Output the [X, Y] coordinate of the center of the cell containing the given text.  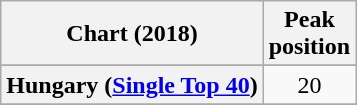
20 [309, 85]
Peakposition [309, 34]
Hungary (Single Top 40) [132, 85]
Chart (2018) [132, 34]
